Return the [x, y] coordinate for the center point of the cell that contains the specified text.  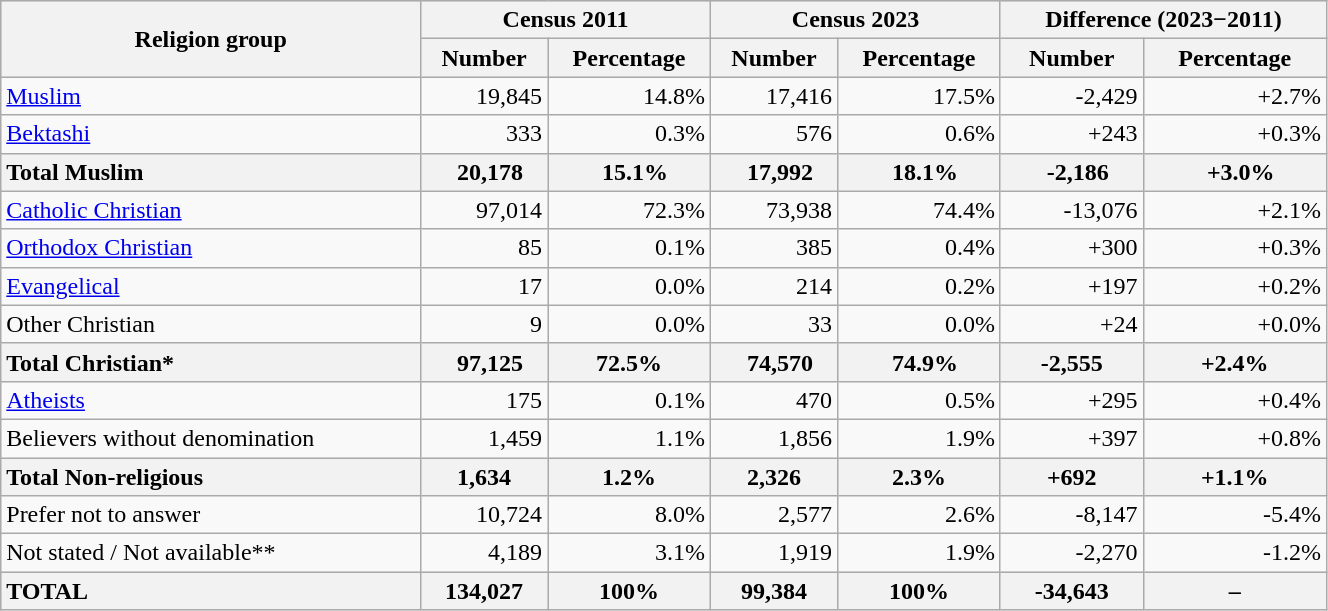
+2.4% [1234, 362]
20,178 [484, 172]
1,634 [484, 477]
– [1234, 591]
+243 [1072, 134]
72.5% [630, 362]
-2,555 [1072, 362]
3.1% [630, 553]
Total Non-religious [211, 477]
17 [484, 286]
175 [484, 400]
Difference (2023−2011) [1163, 20]
Prefer not to answer [211, 515]
576 [774, 134]
Catholic Christian [211, 210]
-2,429 [1072, 96]
1,459 [484, 438]
1.1% [630, 438]
74,570 [774, 362]
-2,186 [1072, 172]
9 [484, 324]
+295 [1072, 400]
385 [774, 248]
+0.8% [1234, 438]
Other Christian [211, 324]
134,027 [484, 591]
Believers without denomination [211, 438]
72.3% [630, 210]
+0.2% [1234, 286]
2.3% [918, 477]
17,992 [774, 172]
Census 2023 [856, 20]
+2.1% [1234, 210]
18.1% [918, 172]
+3.0% [1234, 172]
10,724 [484, 515]
85 [484, 248]
1,919 [774, 553]
470 [774, 400]
Census 2011 [566, 20]
+2.7% [1234, 96]
+692 [1072, 477]
0.4% [918, 248]
14.8% [630, 96]
0.5% [918, 400]
2,577 [774, 515]
+300 [1072, 248]
Not stated / Not available** [211, 553]
Muslim [211, 96]
2.6% [918, 515]
TOTAL [211, 591]
Orthodox Christian [211, 248]
Evangelical [211, 286]
+197 [1072, 286]
Religion group [211, 39]
0.6% [918, 134]
17,416 [774, 96]
-5.4% [1234, 515]
-13,076 [1072, 210]
0.2% [918, 286]
-2,270 [1072, 553]
74.4% [918, 210]
+397 [1072, 438]
97,125 [484, 362]
Total Muslim [211, 172]
Total Christian* [211, 362]
15.1% [630, 172]
+1.1% [1234, 477]
4,189 [484, 553]
33 [774, 324]
19,845 [484, 96]
+0.4% [1234, 400]
-1.2% [1234, 553]
+24 [1072, 324]
1,856 [774, 438]
0.3% [630, 134]
74.9% [918, 362]
Atheists [211, 400]
-8,147 [1072, 515]
97,014 [484, 210]
+0.0% [1234, 324]
Bektashi [211, 134]
214 [774, 286]
2,326 [774, 477]
333 [484, 134]
1.2% [630, 477]
-34,643 [1072, 591]
73,938 [774, 210]
17.5% [918, 96]
8.0% [630, 515]
99,384 [774, 591]
